Search for the cell housing the specified text and yield its (X, Y) center coordinate. 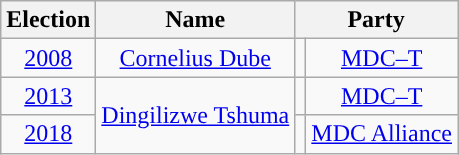
Name (196, 20)
Election (48, 20)
2018 (48, 134)
2013 (48, 96)
Party (376, 20)
2008 (48, 58)
Dingilizwe Tshuma (196, 115)
MDC Alliance (382, 134)
Cornelius Dube (196, 58)
